Search for the cell housing the specified text and yield its [X, Y] center coordinate. 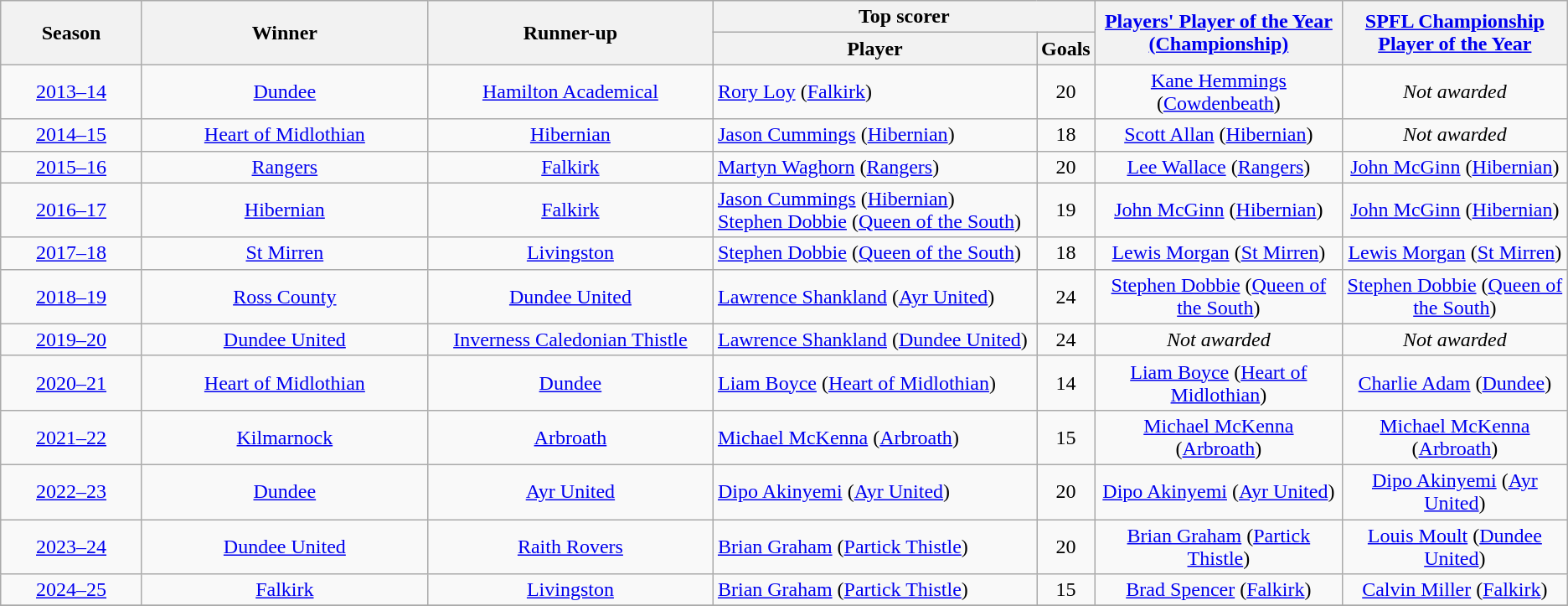
Rangers [285, 167]
19 [1066, 210]
Top scorer [904, 17]
2021–22 [72, 438]
Kilmarnock [285, 438]
2015–16 [72, 167]
Players' Player of the Year (Championship) [1218, 33]
Hamilton Academical [570, 92]
Martyn Waghorn (Rangers) [874, 167]
2024–25 [72, 590]
2019–20 [72, 339]
Rory Loy (Falkirk) [874, 92]
2020–21 [72, 382]
Lee Wallace (Rangers) [1218, 167]
2014–15 [72, 135]
Arbroath [570, 438]
Calvin Miller (Falkirk) [1454, 590]
2013–14 [72, 92]
Jason Cummings (Hibernian) [874, 135]
Inverness Caledonian Thistle [570, 339]
2023–24 [72, 546]
Goals [1066, 49]
Kane Hemmings (Cowdenbeath) [1218, 92]
2016–17 [72, 210]
2022–23 [72, 491]
2018–19 [72, 297]
Runner-up [570, 33]
Winner [285, 33]
Louis Moult (Dundee United) [1454, 546]
Jason Cummings (Hibernian)Stephen Dobbie (Queen of the South) [874, 210]
14 [1066, 382]
Season [72, 33]
Raith Rovers [570, 546]
Scott Allan (Hibernian) [1218, 135]
Charlie Adam (Dundee) [1454, 382]
SPFL Championship Player of the Year [1454, 33]
Lawrence Shankland (Ayr United) [874, 297]
Player [874, 49]
2017–18 [72, 253]
Lawrence Shankland (Dundee United) [874, 339]
Brad Spencer (Falkirk) [1218, 590]
St Mirren [285, 253]
Ross County [285, 297]
Ayr United [570, 491]
